Extract the [x, y] coordinate from the center of the cell holding the provided text.  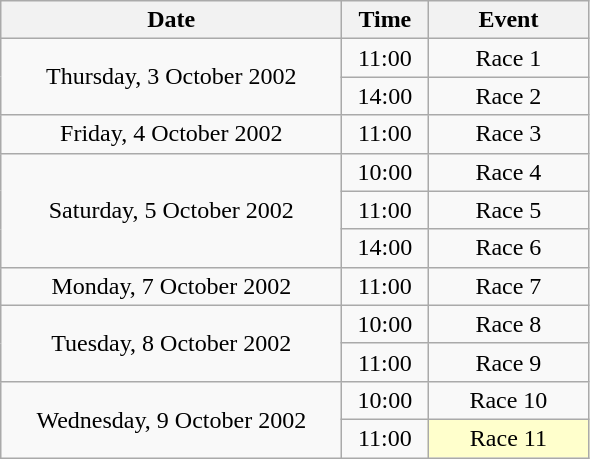
Race 4 [508, 172]
Race 11 [508, 438]
Race 7 [508, 286]
Race 3 [508, 134]
Race 2 [508, 96]
Date [172, 20]
Race 8 [508, 324]
Race 6 [508, 248]
Monday, 7 October 2002 [172, 286]
Wednesday, 9 October 2002 [172, 419]
Friday, 4 October 2002 [172, 134]
Thursday, 3 October 2002 [172, 77]
Race 5 [508, 210]
Race 10 [508, 400]
Tuesday, 8 October 2002 [172, 343]
Saturday, 5 October 2002 [172, 210]
Event [508, 20]
Race 1 [508, 58]
Time [385, 20]
Race 9 [508, 362]
